Detect which cell encompasses the target text, then output its [X, Y] center coordinate. 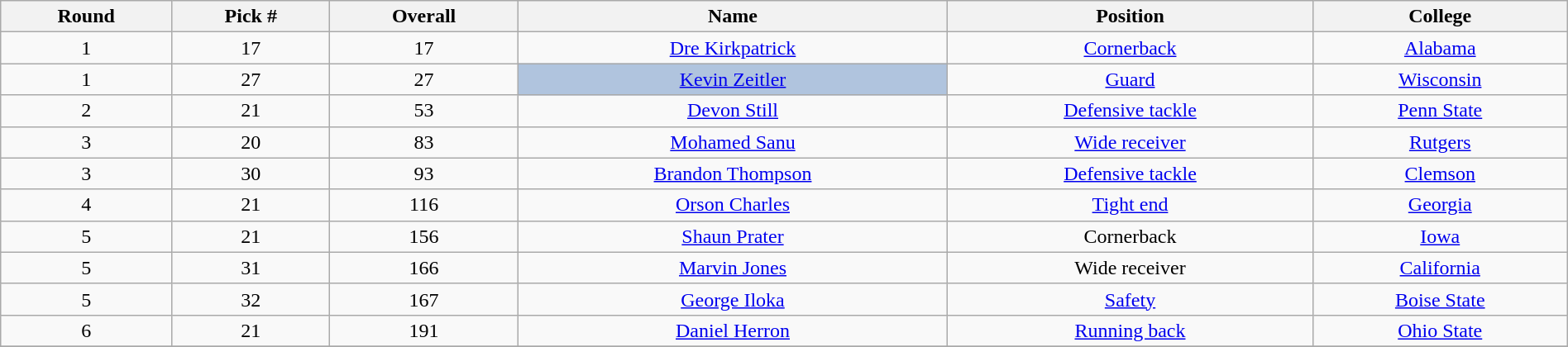
Ohio State [1440, 330]
Round [86, 17]
Guard [1131, 79]
Orson Charles [733, 205]
College [1440, 17]
Daniel Herron [733, 330]
93 [423, 173]
Dre Kirkpatrick [733, 48]
53 [423, 111]
156 [423, 236]
Brandon Thompson [733, 173]
2 [86, 111]
Marvin Jones [733, 268]
Mohamed Sanu [733, 142]
Iowa [1440, 236]
32 [251, 299]
Overall [423, 17]
George Iloka [733, 299]
6 [86, 330]
166 [423, 268]
30 [251, 173]
California [1440, 268]
Pick # [251, 17]
167 [423, 299]
Georgia [1440, 205]
Clemson [1440, 173]
191 [423, 330]
Alabama [1440, 48]
31 [251, 268]
Shaun Prater [733, 236]
Running back [1131, 330]
Kevin Zeitler [733, 79]
Tight end [1131, 205]
Penn State [1440, 111]
Name [733, 17]
Position [1131, 17]
Rutgers [1440, 142]
Safety [1131, 299]
Devon Still [733, 111]
20 [251, 142]
4 [86, 205]
Boise State [1440, 299]
116 [423, 205]
83 [423, 142]
Wisconsin [1440, 79]
